Return the [x, y] coordinate for the center point of the cell that contains the specified text.  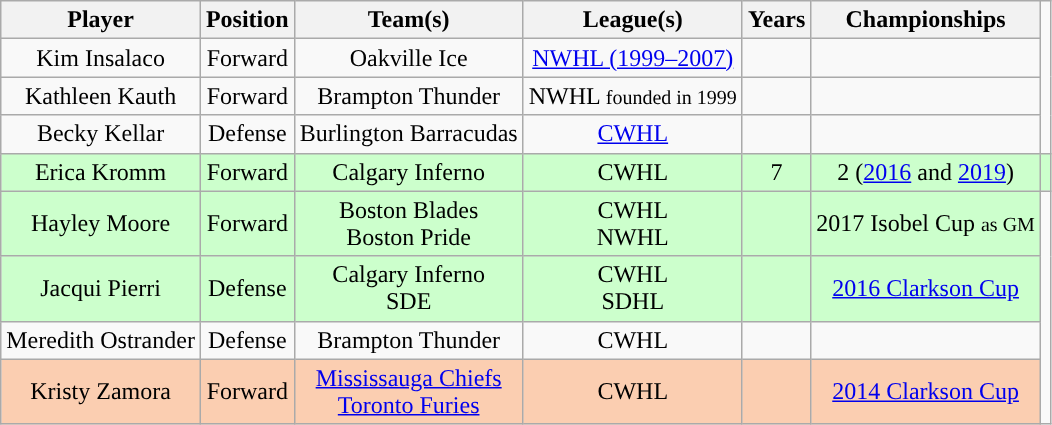
Team(s) [408, 20]
Erica Kromm [101, 172]
Calgary Inferno [408, 172]
NWHL (1999–2007) [632, 58]
Hayley Moore [101, 224]
Kim Insalaco [101, 58]
Mississauga ChiefsToronto Furies [408, 392]
2017 Isobel Cup as GM [926, 224]
Kristy Zamora [101, 392]
7 [776, 172]
Years [776, 20]
Boston BladesBoston Pride [408, 224]
CWHLNWHL [632, 224]
Jacqui Pierri [101, 288]
Kathleen Kauth [101, 96]
League(s) [632, 20]
2016 Clarkson Cup [926, 288]
Calgary InfernoSDE [408, 288]
Position [247, 20]
Oakville Ice [408, 58]
Burlington Barracudas [408, 134]
Player [101, 20]
2014 Clarkson Cup [926, 392]
CWHLSDHL [632, 288]
NWHL founded in 1999 [632, 96]
Championships [926, 20]
Meredith Ostrander [101, 340]
Becky Kellar [101, 134]
2 (2016 and 2019) [926, 172]
